Pinpoint the cell where the given text exists, returning its (x, y) midpoint coordinate. 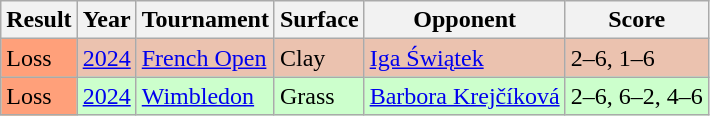
Grass (319, 96)
Barbora Krejčíková (464, 96)
Surface (319, 20)
Tournament (205, 20)
Year (106, 20)
Result (39, 20)
Wimbledon (205, 96)
Clay (319, 58)
French Open (205, 58)
Opponent (464, 20)
2–6, 6–2, 4–6 (636, 96)
2–6, 1–6 (636, 58)
Iga Świątek (464, 58)
Score (636, 20)
